Search for the cell housing the specified text and yield its [x, y] center coordinate. 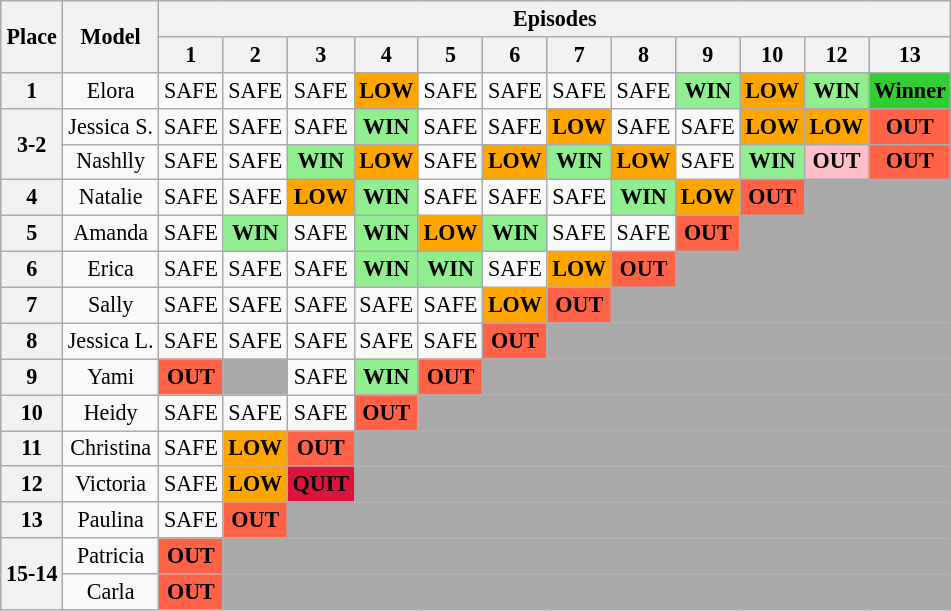
Model [111, 36]
3-2 [32, 144]
11 [32, 448]
Paulina [111, 520]
Christina [111, 448]
Elora [111, 90]
QUIT [320, 484]
Episodes [555, 18]
Jessica L. [111, 341]
Winner [910, 90]
Patricia [111, 556]
Nashlly [111, 162]
Natalie [111, 198]
Carla [111, 591]
3 [320, 54]
15-14 [32, 574]
Amanda [111, 233]
Place [32, 36]
Jessica S. [111, 126]
Heidy [111, 412]
2 [255, 54]
Sally [111, 305]
Erica [111, 269]
Victoria [111, 484]
Yami [111, 377]
